Search for the cell housing the specified text and yield its [X, Y] center coordinate. 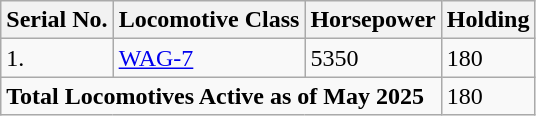
Total Locomotives Active as of May 2025 [221, 96]
Locomotive Class [209, 20]
Horsepower [373, 20]
Serial No. [57, 20]
1. [57, 58]
Holding [488, 20]
5350 [373, 58]
WAG-7 [209, 58]
